Extract the [X, Y] coordinate from the center of the cell holding the provided text.  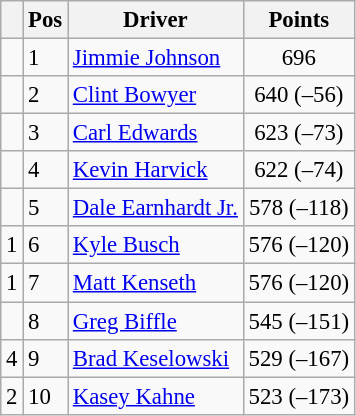
640 (–56) [298, 95]
9 [46, 358]
622 (–74) [298, 170]
5 [46, 208]
Points [298, 20]
Driver [156, 20]
578 (–118) [298, 208]
Kevin Harvick [156, 170]
545 (–151) [298, 321]
Carl Edwards [156, 133]
Kasey Kahne [156, 396]
6 [46, 245]
10 [46, 396]
8 [46, 321]
Pos [46, 20]
529 (–167) [298, 358]
Clint Bowyer [156, 95]
523 (–173) [298, 396]
Jimmie Johnson [156, 58]
623 (–73) [298, 133]
696 [298, 58]
Kyle Busch [156, 245]
Matt Kenseth [156, 283]
Dale Earnhardt Jr. [156, 208]
3 [46, 133]
Greg Biffle [156, 321]
7 [46, 283]
Brad Keselowski [156, 358]
